Provide the (X, Y) coordinate of the cell's center where the given text is located.  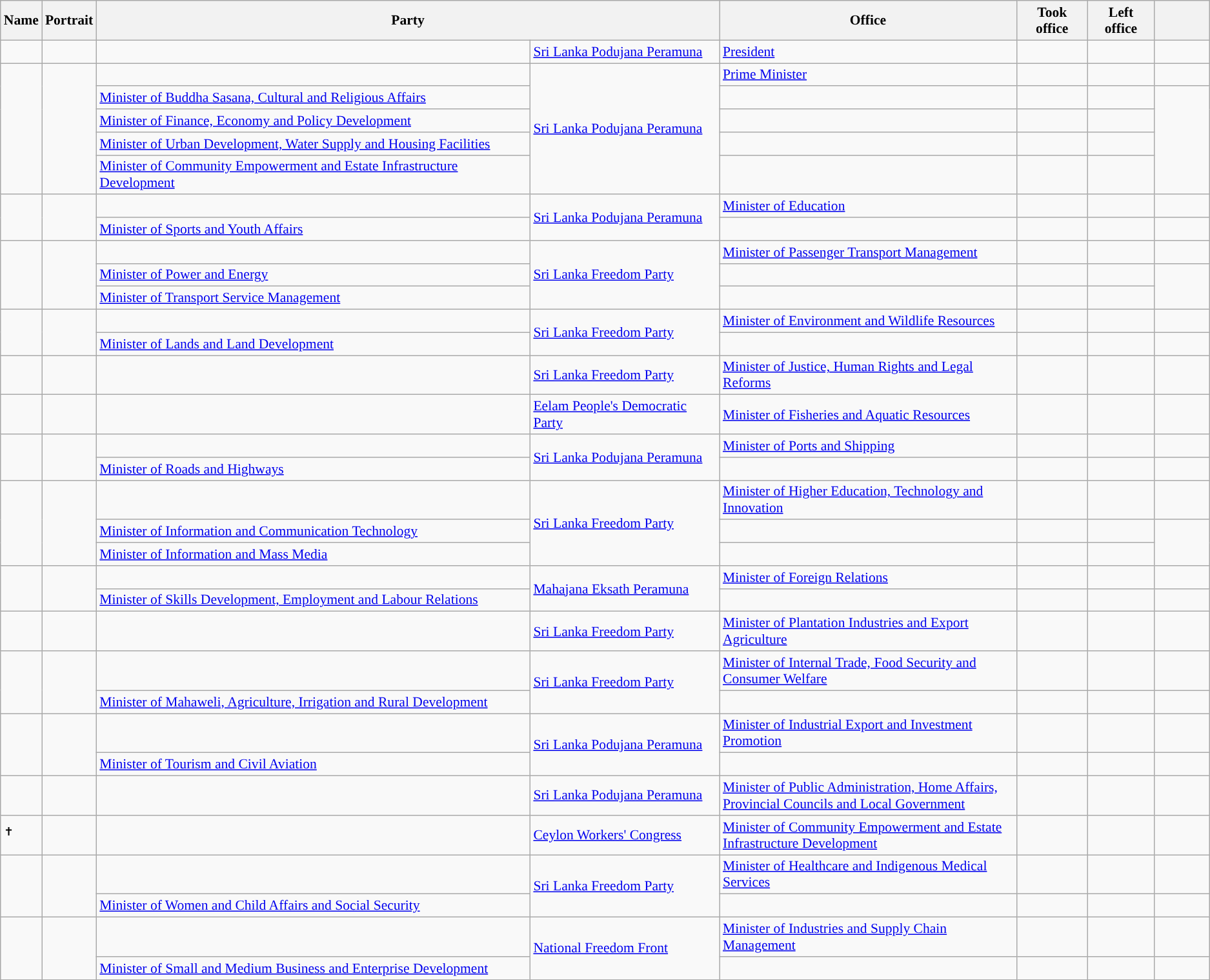
Minister of Passenger Transport Management (868, 252)
Minister of Education (868, 206)
Minister of Higher Education, Technology and Innovation (868, 499)
Minister of Justice, Human Rights and Legal Reforms (868, 375)
✝ (21, 835)
Minister of Transport Service Management (313, 298)
Minister of Tourism and Civil Aviation (313, 765)
Minister of Power and Energy (313, 275)
Minister of Information and Mass Media (313, 554)
Minister of Lands and Land Development (313, 344)
Minister of Public Administration, Home Affairs, Provincial Councils and Local Government (868, 796)
Minister of Finance, Economy and Policy Development (313, 121)
Took office (1052, 21)
Minister of Fisheries and Aquatic Resources (868, 414)
Prime Minister (868, 75)
Minister of Roads and Highways (313, 469)
Minister of Healthcare and Indigenous Medical Services (868, 875)
Minister of Ports and Shipping (868, 446)
Minister of Small and Medium Business and Enterprise Development (313, 968)
Eelam People's Democratic Party (625, 414)
Minister of Information and Communication Technology (313, 532)
Left office (1120, 21)
Minister of Industries and Supply Chain Management (868, 937)
Minister of Urban Development, Water Supply and Housing Facilities (313, 144)
Minister of Foreign Relations (868, 577)
Minister of Internal Trade, Food Security and Consumer Welfare (868, 671)
Portrait (69, 21)
Minister of Sports and Youth Affairs (313, 229)
Ceylon Workers' Congress (625, 835)
National Freedom Front (625, 948)
Name (21, 21)
Minister of Plantation Industries and Export Agriculture (868, 631)
Mahajana Eksath Peramuna (625, 588)
Party (408, 21)
Minister of Buddha Sasana, Cultural and Religious Affairs (313, 98)
President (868, 52)
Minister of Environment and Wildlife Resources (868, 321)
Minister of Skills Development, Employment and Labour Relations (313, 600)
Minister of Women and Child Affairs and Social Security (313, 906)
Office (868, 21)
Minister of Industrial Export and Investment Promotion (868, 733)
Minister of Mahaweli, Agriculture, Irrigation and Rural Development (313, 702)
